Scan for the cell matching the given text and deliver its (X, Y) coordinate at center. 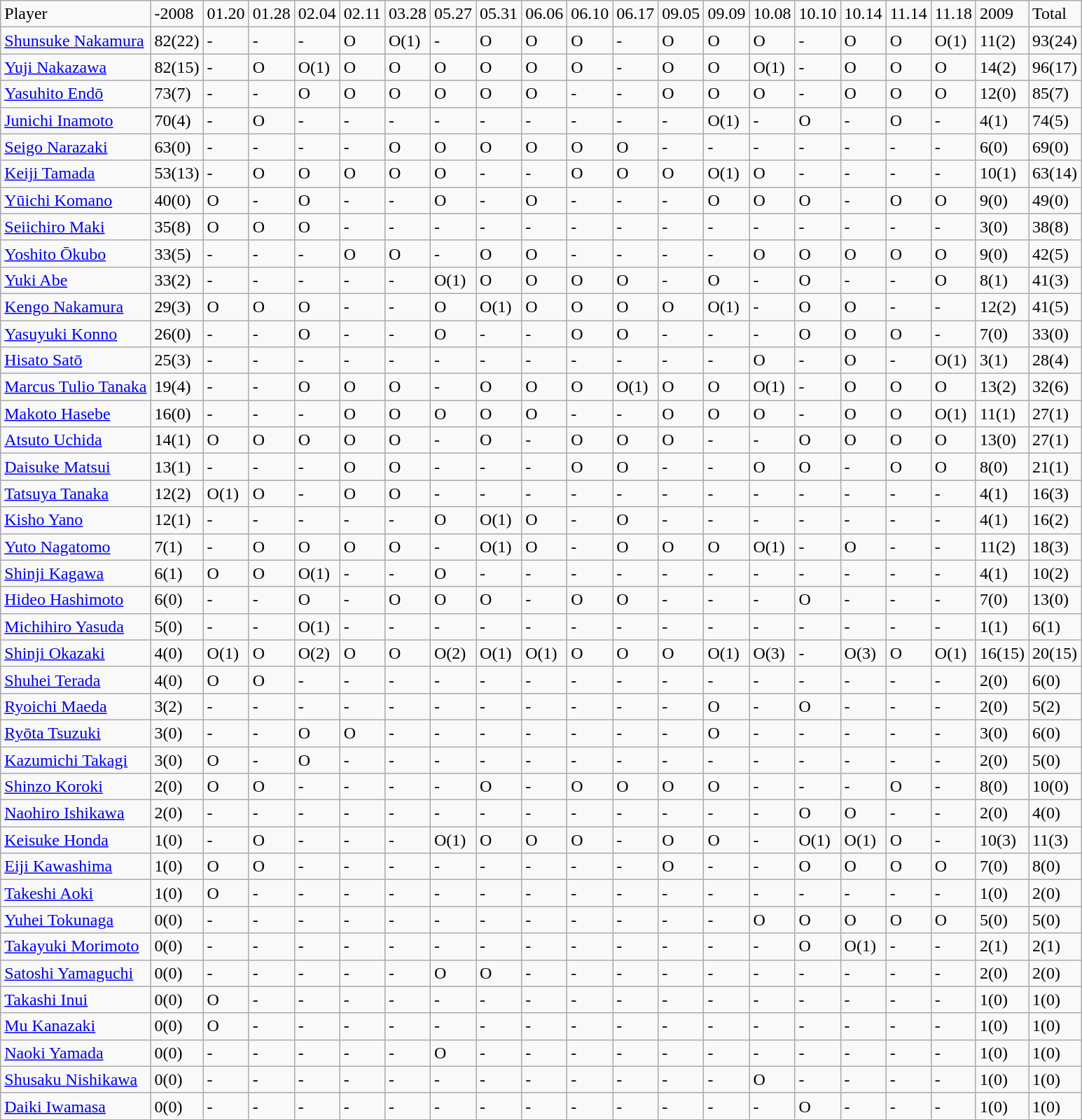
Kisho Yano (76, 520)
03.28 (408, 14)
Eiji Kawashima (76, 867)
63(0) (176, 147)
09.09 (727, 14)
10.08 (772, 14)
Yasuyuki Konno (76, 334)
Shinji Okazaki (76, 653)
Total (1055, 14)
Seiichiro Maki (76, 227)
Takeshi Aoki (76, 893)
8(1) (1001, 280)
18(3) (1055, 547)
Keisuke Honda (76, 840)
70(4) (176, 120)
Yuji Nakazawa (76, 67)
16(2) (1055, 520)
Satoshi Yamaguchi (76, 973)
Kengo Nakamura (76, 307)
Ryoichi Maeda (76, 706)
38(8) (1055, 227)
14(1) (176, 440)
20(15) (1055, 653)
01.20 (226, 14)
09.05 (681, 14)
06.10 (590, 14)
Yasuhito Endō (76, 94)
33(5) (176, 253)
10(3) (1001, 840)
Hisato Satō (76, 360)
85(7) (1055, 94)
41(3) (1055, 280)
Takashi Inui (76, 1000)
25(3) (176, 360)
10.10 (818, 14)
3(2) (176, 706)
02.11 (362, 14)
Shusaku Nishikawa (76, 1079)
Ryōta Tsuzuki (76, 733)
Hideo Hashimoto (76, 600)
Naohiro Ishikawa (76, 813)
11.14 (908, 14)
Yuto Nagatomo (76, 547)
Mu Kanazaki (76, 1026)
Keiji Tamada (76, 174)
-2008 (176, 14)
69(0) (1055, 147)
16(0) (176, 414)
93(24) (1055, 41)
29(3) (176, 307)
32(6) (1055, 387)
11(3) (1055, 840)
Yoshito Ōkubo (76, 253)
Shinzo Koroki (76, 787)
Naoki Yamada (76, 1053)
41(5) (1055, 307)
Marcus Tulio Tanaka (76, 387)
05.31 (499, 14)
13(1) (176, 467)
11(1) (1001, 414)
Seigo Narazaki (76, 147)
40(0) (176, 200)
Shuhei Terada (76, 680)
14(2) (1001, 67)
02.04 (317, 14)
49(0) (1055, 200)
Tatsuya Tanaka (76, 493)
Michihiro Yasuda (76, 626)
Takayuki Morimoto (76, 946)
63(14) (1055, 174)
82(22) (176, 41)
13(2) (1001, 387)
2009 (1001, 14)
10.14 (863, 14)
06.17 (636, 14)
42(5) (1055, 253)
Shinji Kagawa (76, 573)
53(13) (176, 174)
33(0) (1055, 334)
1(1) (1001, 626)
Player (76, 14)
26(0) (176, 334)
Makoto Hasebe (76, 414)
3(1) (1001, 360)
Daisuke Matsui (76, 467)
7(1) (176, 547)
12(0) (1001, 94)
Daiki Iwamasa (76, 1106)
Yuki Abe (76, 280)
10(1) (1001, 174)
16(15) (1001, 653)
21(1) (1055, 467)
11.18 (953, 14)
06.06 (545, 14)
01.28 (272, 14)
74(5) (1055, 120)
19(4) (176, 387)
12(1) (176, 520)
73(7) (176, 94)
05.27 (452, 14)
Yuhei Tokunaga (76, 920)
10(2) (1055, 573)
16(3) (1055, 493)
Junichi Inamoto (76, 120)
5(2) (1055, 706)
Kazumichi Takagi (76, 759)
35(8) (176, 227)
Shunsuke Nakamura (76, 41)
Yūichi Komano (76, 200)
28(4) (1055, 360)
33(2) (176, 280)
10(0) (1055, 787)
Atsuto Uchida (76, 440)
96(17) (1055, 67)
82(15) (176, 67)
